Pinpoint the cell where the given text exists, returning its (x, y) midpoint coordinate. 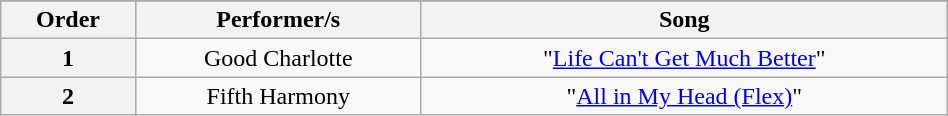
Song (684, 20)
Order (68, 20)
Performer/s (278, 20)
Fifth Harmony (278, 96)
"Life Can't Get Much Better" (684, 58)
Good Charlotte (278, 58)
"All in My Head (Flex)" (684, 96)
2 (68, 96)
1 (68, 58)
